Return the [X, Y] coordinate for the center point of the cell that contains the specified text.  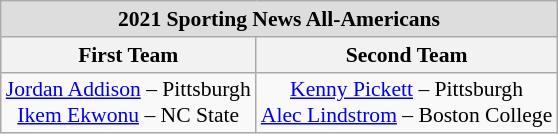
Jordan Addison – PittsburghIkem Ekwonu – NC State [128, 102]
2021 Sporting News All-Americans [280, 19]
First Team [128, 55]
Second Team [407, 55]
Kenny Pickett – PittsburghAlec Lindstrom – Boston College [407, 102]
